Output the [x, y] coordinate of the center of the cell containing the given text.  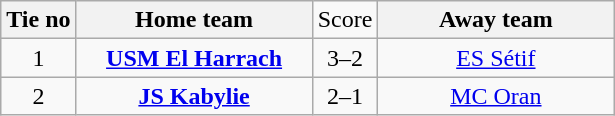
3–2 [345, 58]
USM El Harrach [194, 58]
2–1 [345, 96]
Home team [194, 20]
Score [345, 20]
1 [38, 58]
ES Sétif [496, 58]
2 [38, 96]
MC Oran [496, 96]
Away team [496, 20]
Tie no [38, 20]
JS Kabylie [194, 96]
